Determine the (x, y) coordinate at the center of the cell enclosing the given text.  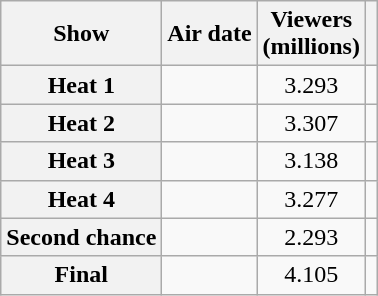
Heat 1 (82, 85)
Second chance (82, 237)
Heat 2 (82, 123)
3.293 (311, 85)
2.293 (311, 237)
Heat 3 (82, 161)
3.307 (311, 123)
3.277 (311, 199)
Final (82, 275)
Viewers(millions) (311, 34)
Show (82, 34)
Heat 4 (82, 199)
3.138 (311, 161)
Air date (210, 34)
4.105 (311, 275)
